Extract the (x, y) coordinate from the center of the cell holding the provided text.  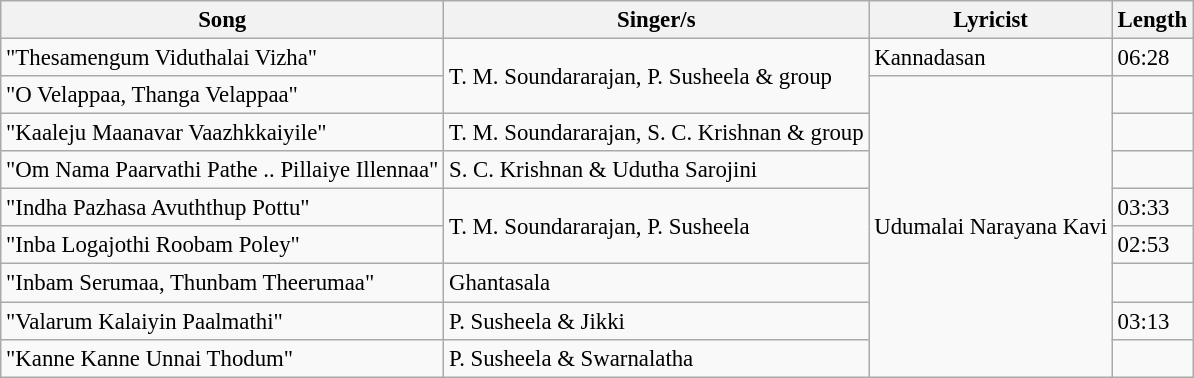
Udumalai Narayana Kavi (990, 226)
Ghantasala (656, 283)
02:53 (1152, 245)
"Indha Pazhasa Avuththup Pottu" (222, 208)
03:33 (1152, 208)
T. M. Soundararajan, P. Susheela & group (656, 76)
"Inbam Serumaa, Thunbam Theerumaa" (222, 283)
P. Susheela & Jikki (656, 321)
03:13 (1152, 321)
"Kaaleju Maanavar Vaazhkkaiyile" (222, 133)
Kannadasan (990, 58)
"Om Nama Paarvathi Pathe .. Pillaiye Illennaa" (222, 170)
"Valarum Kalaiyin Paalmathi" (222, 321)
Length (1152, 20)
"Kanne Kanne Unnai Thodum" (222, 358)
T. M. Soundararajan, S. C. Krishnan & group (656, 133)
Song (222, 20)
06:28 (1152, 58)
S. C. Krishnan & Udutha Sarojini (656, 170)
"O Velappaa, Thanga Velappaa" (222, 95)
T. M. Soundararajan, P. Susheela (656, 226)
"Thesamengum Viduthalai Vizha" (222, 58)
"Inba Logajothi Roobam Poley" (222, 245)
Lyricist (990, 20)
P. Susheela & Swarnalatha (656, 358)
Singer/s (656, 20)
